Output the [x, y] coordinate of the center of the cell containing the given text.  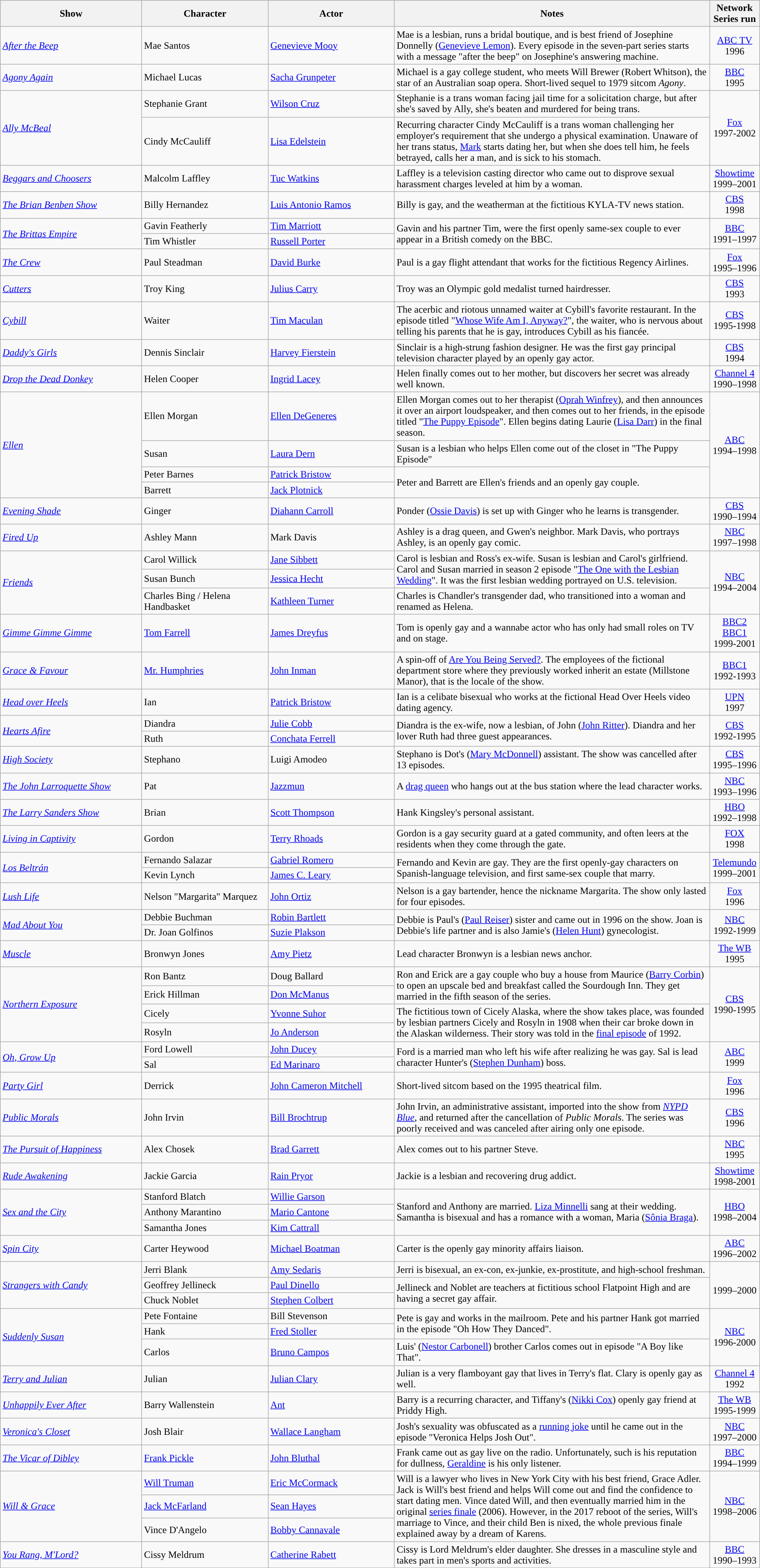
Brad Garrett [331, 1149]
Harvey Fierstein [331, 352]
NBC 1995 [735, 1149]
Hank [205, 1331]
Stephano [205, 759]
Helen finally comes out to her mother, but discovers her secret was already well known. [552, 379]
John Inman [331, 670]
Troy King [205, 288]
Stanford Blatch [205, 1197]
Lush Life [71, 896]
The Brittas Empire [71, 233]
Jessica Hecht [331, 579]
Malcolm Laffley [205, 179]
Samantha Jones [205, 1228]
Ally McBeal [71, 128]
Carlos [205, 1352]
Alex Chosek [205, 1149]
Mae Santos [205, 45]
Susan [205, 454]
Gavin Featherly [205, 226]
NBC 1997–1998 [735, 538]
Josh's sexuality was obfuscated as a running joke until he came out in the episode "Veronica Helps Josh Out". [552, 1432]
CBS 1993 [735, 288]
CBS 1990–1994 [735, 511]
Channel 4 1992 [735, 1379]
Ford Lowell [205, 1049]
Public Morals [71, 1117]
Show [71, 14]
Oh, Grow Up [71, 1057]
Frank came out as gay live on the radio. Unfortunately, such is his reputation for dullness, Geraldine is his only listener. [552, 1458]
Barry is a recurring character, and Tiffany's (Nikki Cox) openly gay friend at Priddy High. [552, 1405]
Los Beltrán [71, 868]
Fred Stoller [331, 1331]
Debbie Buchman [205, 917]
Bruno Campos [331, 1352]
Ed Marinaro [331, 1065]
The WB 1995-1999 [735, 1405]
David Burke [331, 262]
Willie Garson [331, 1197]
Carter Heywood [205, 1249]
Daddy's Girls [71, 352]
Living in Captivity [71, 839]
Catherine Rabett [331, 1554]
High Society [71, 759]
Stephen Colbert [331, 1300]
BBC 1990–1993 [735, 1554]
NBC 1997–2000 [735, 1432]
Derrick [205, 1086]
Bill Stevenson [331, 1316]
Suzie Plakson [331, 933]
Laura Dern [331, 454]
NBC 1992-1999 [735, 925]
Ponder (Ossie Davis) is set up with Ginger who he learns is transgender. [552, 511]
Diandra is the ex-wife, now a lesbian, of John (John Ritter). Diandra and her lover Ruth had three guest appearances. [552, 731]
Susan Bunch [205, 579]
Beggars and Choosers [71, 179]
Jellineck and Noblet are teachers at fictitious school Flatpoint High and are having a secret gay affair. [552, 1293]
Jo Anderson [331, 1032]
Short-lived sitcom based on the 1995 theatrical film. [552, 1086]
Billy Hernandez [205, 205]
Grace & Favour [71, 670]
Northern Exposure [71, 1004]
Spin City [71, 1249]
Amy Pietz [331, 953]
Billy is gay, and the weatherman at the fictitious KYLA-TV news station. [552, 205]
Michael Lucas [205, 77]
Stanford and Anthony are married. Liza Minnelli sang at their wedding. Samantha is bisexual and has a romance with a woman, Maria (Sônia Braga). [552, 1212]
Peter and Barrett are Ellen's friends and an openly gay couple. [552, 482]
CBS 1995–1996 [735, 759]
Julius Carry [331, 288]
Cissy is Lord Meldrum's elder daughter. She dresses in a masculine style and takes part in men's sports and activities. [552, 1554]
Ron Bantz [205, 976]
Strangers with Candy [71, 1285]
NBC 1994–2004 [735, 582]
1999–2000 [735, 1285]
Fernando Salazar [205, 860]
ABC 1996–2002 [735, 1249]
Stephanie is a trans woman facing jail time for a solicitation charge, but after she's saved by Ally, she's beaten and murdered for being trans. [552, 104]
Bobby Cannavale [331, 1530]
Ellen Morgan [205, 417]
Mark Davis [331, 538]
CBS 1996 [735, 1117]
HBO 1998–2004 [735, 1212]
Sinclair is a high-strung fashion designer. He was the first gay principal television character played by an openly gay actor. [552, 352]
Paul is a gay flight attendant that works for the fictitious Regency Airlines. [552, 262]
Gavin and his partner Tim, were the first openly same-sex couple to ever appear in a British comedy on the BBC. [552, 233]
Ian [205, 702]
Sex and the City [71, 1212]
Paul Dinello [331, 1285]
ABC 1999 [735, 1057]
Carol Willick [205, 560]
James C. Leary [331, 875]
John Bluthal [331, 1458]
Pete is gay and works in the mailroom. Pete and his partner Hank got married in the episode "Oh How They Danced". [552, 1324]
Fox1997-2002 [735, 128]
Veronica's Closet [71, 1432]
Cindy McCauliff [205, 141]
Head over Heels [71, 702]
A drag queen who hangs out at the bus station where the lead character works. [552, 786]
Michael Boatman [331, 1249]
Waiter [205, 320]
Lead character Bronwyn is a lesbian news anchor. [552, 953]
Genevieve Mooy [331, 45]
Julian Clary [331, 1379]
CBS 1994 [735, 352]
Pat [205, 786]
Julie Cobb [331, 723]
The Pursuit of Happiness [71, 1149]
Ian is a celibate bisexual who works at the fictional Head Over Heels video dating agency. [552, 702]
Gordon is a gay security guard at a gated community, and often leers at the residents when they come through the gate. [552, 839]
Tom is openly gay and a wannabe actor who has only had small roles on TV and on stage. [552, 633]
Luis' (Nestor Carbonell) brother Carlos comes out in episode "A Boy like That". [552, 1352]
Helen Cooper [205, 379]
Actor [331, 14]
Friends [71, 582]
Drop the Dead Donkey [71, 379]
Eric McCormack [331, 1483]
The Larry Sanders Show [71, 813]
Conchata Ferrell [331, 739]
Charles Bing / Helena Handbasket [205, 601]
The John Larroquette Show [71, 786]
The Brian Benben Show [71, 205]
Terry and Julian [71, 1379]
Russell Porter [331, 241]
Wilson Cruz [331, 104]
Jackie Garcia [205, 1176]
John Ortiz [331, 896]
HBO 1992–1998 [735, 813]
BBC 1994–1999 [735, 1458]
John Ducey [331, 1049]
The WB1995 [735, 953]
Gimme Gimme Gimme [71, 633]
Tim Marriott [331, 226]
Ginger [205, 511]
CBS 1998 [735, 205]
Julian is a very flamboyant gay that lives in Terry's flat. Clary is openly gay as well. [552, 1379]
Jack Plotnick [331, 490]
Kevin Lynch [205, 875]
The Vicar of Dibley [71, 1458]
Ford is a married man who left his wife after realizing he was gay. Sal is lead character Hunter's (Stephen Dunham) boss. [552, 1057]
Ellen DeGeneres [331, 417]
Cutters [71, 288]
Network Series run [735, 14]
Doug Ballard [331, 976]
Cybill [71, 320]
Brian [205, 813]
Nelson is a gay bartender, hence the nickname Margarita. The show only lasted for four episodes. [552, 896]
Cicely [205, 1013]
FOX 1998 [735, 839]
Tom Farrell [205, 633]
Showtime 1998-2001 [735, 1176]
Ruth [205, 739]
Stephanie Grant [205, 104]
Ashley is a drag queen, and Gwen's neighbor. Mark Davis, who portrays Ashley, is an openly gay comic. [552, 538]
Evening Shade [71, 511]
Anthony Marantino [205, 1212]
Dr. Joan Golfinos [205, 933]
Frank Pickle [205, 1458]
Erick Hillman [205, 995]
Jack McFarland [205, 1506]
Cissy Meldrum [205, 1554]
Character [205, 14]
Carter is the openly gay minority affairs liaison. [552, 1249]
Jerri Blank [205, 1270]
Kathleen Turner [331, 601]
Ingrid Lacey [331, 379]
Nelson "Margarita" Marquez [205, 896]
BBC1 1992-1993 [735, 670]
Showtime 1999–2001 [735, 179]
CBS 1990-1995 [735, 1004]
Rude Awakening [71, 1176]
Julian [205, 1379]
BBC 1995 [735, 77]
Fernando and Kevin are gay. They are the first openly-gay characters on Spanish-language television, and first same-sex couple that marry. [552, 868]
Lisa Edelstein [331, 141]
Jane Sibbett [331, 560]
Troy was an Olympic gold medalist turned hairdresser. [552, 288]
Josh Blair [205, 1432]
Barrett [205, 490]
NBC 1998–2006 [735, 1506]
Muscle [71, 953]
ABC TV 1996 [735, 45]
Paul Steadman [205, 262]
Geoffrey Jellineck [205, 1285]
James Dreyfus [331, 633]
Jerri is bisexual, an ex-con, ex-junkie, ex-prostitute, and high-school freshman. [552, 1270]
Tim Whistler [205, 241]
Ellen [71, 445]
Tim Maculan [331, 320]
Susan is a lesbian who helps Ellen come out of the closet in "The Puppy Episode" [552, 454]
Hearts Afire [71, 731]
Suddenly Susan [71, 1337]
Luis Antonio Ramos [331, 205]
Bill Brochtrup [331, 1117]
Yvonne Suhor [331, 1013]
ABC 1994–1998 [735, 445]
Sal [205, 1065]
Vince D'Angelo [205, 1530]
The Crew [71, 262]
Ant [331, 1405]
John Irvin [205, 1117]
Unhappily Ever After [71, 1405]
Alex comes out to his partner Steve. [552, 1149]
Diahann Carroll [331, 511]
Scott Thompson [331, 813]
Terry Rhoads [331, 839]
Channel 4 1990–1998 [735, 379]
Will Truman [205, 1483]
Jackie is a lesbian and recovering drug addict. [552, 1176]
Mr. Humphries [205, 670]
John Cameron Mitchell [331, 1086]
Hank Kingsley's personal assistant. [552, 813]
Robin Bartlett [331, 917]
Peter Barnes [205, 475]
CBS 1992-1995 [735, 731]
Telemundo 1999–2001 [735, 868]
NBC 1993–1996 [735, 786]
Gordon [205, 839]
After the Beep [71, 45]
You Rang, M'Lord? [71, 1554]
Mario Cantone [331, 1212]
Party Girl [71, 1086]
Mad About You [71, 925]
Barry Wallenstein [205, 1405]
UPN 1997 [735, 702]
BBC2 BBC1 1999-2001 [735, 633]
Rosyln [205, 1032]
CBS 1995-1998 [735, 320]
Laffley is a television casting director who came out to disprove sexual harassment charges leveled at him by a woman. [552, 179]
Dennis Sinclair [205, 352]
Fox 1995–1996 [735, 262]
BBC 1991–1997 [735, 233]
Notes [552, 14]
Wallace Langham [331, 1432]
Rain Pryor [331, 1176]
Debbie is Paul's (Paul Reiser) sister and came out in 1996 on the show. Joan is Debbie's life partner and is also Jamie's (Helen Hunt) gynecologist. [552, 925]
NBC 1996-2000 [735, 1337]
Diandra [205, 723]
Amy Sedaris [331, 1270]
Agony Again [71, 77]
Gabriel Romero [331, 860]
Bronwyn Jones [205, 953]
Pete Fontaine [205, 1316]
Tuc Watkins [331, 179]
Sean Hayes [331, 1506]
Fired Up [71, 538]
Don McManus [331, 995]
Kim Cattrall [331, 1228]
Charles is Chandler's transgender dad, who transitioned into a woman and renamed as Helena. [552, 601]
Sacha Grunpeter [331, 77]
Jazzmun [331, 786]
Ashley Mann [205, 538]
Chuck Noblet [205, 1300]
Luigi Amodeo [331, 759]
Will & Grace [71, 1506]
Stephano is Dot's (Mary McDonnell) assistant. The show was cancelled after 13 episodes. [552, 759]
